Locate the cell with the specified text and output its [x, y] center coordinate. 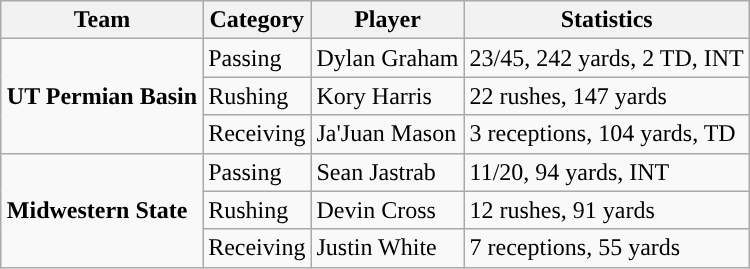
7 receptions, 55 yards [606, 248]
12 rushes, 91 yards [606, 210]
Category [257, 20]
22 rushes, 147 yards [606, 96]
UT Permian Basin [102, 96]
Ja'Juan Mason [388, 134]
Team [102, 20]
Kory Harris [388, 96]
Midwestern State [102, 210]
3 receptions, 104 yards, TD [606, 134]
Justin White [388, 248]
Player [388, 20]
11/20, 94 yards, INT [606, 172]
Statistics [606, 20]
Devin Cross [388, 210]
Dylan Graham [388, 58]
23/45, 242 yards, 2 TD, INT [606, 58]
Sean Jastrab [388, 172]
